Capture the cell that displays the provided text and extract its (x, y) central coordinate. 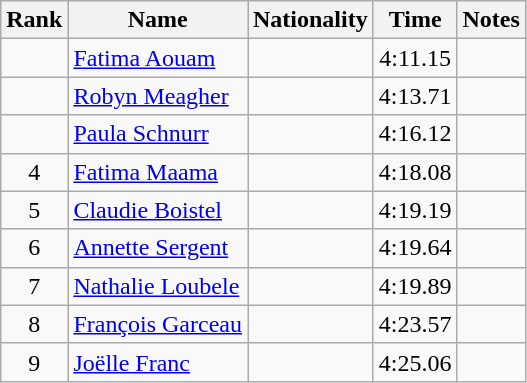
4:18.08 (415, 172)
5 (34, 210)
Claudie Boistel (158, 210)
4:19.19 (415, 210)
4 (34, 172)
4:13.71 (415, 96)
7 (34, 286)
Paula Schnurr (158, 134)
Fatima Maama (158, 172)
Fatima Aouam (158, 58)
4:19.89 (415, 286)
8 (34, 324)
Nathalie Loubele (158, 286)
Time (415, 20)
Notes (491, 20)
4:25.06 (415, 362)
4:16.12 (415, 134)
Rank (34, 20)
Name (158, 20)
Robyn Meagher (158, 96)
Annette Sergent (158, 248)
6 (34, 248)
9 (34, 362)
4:19.64 (415, 248)
4:11.15 (415, 58)
Nationality (311, 20)
Joëlle Franc (158, 362)
François Garceau (158, 324)
4:23.57 (415, 324)
